Find where the given text appears and provide that cell's center as [x, y] coordinate. 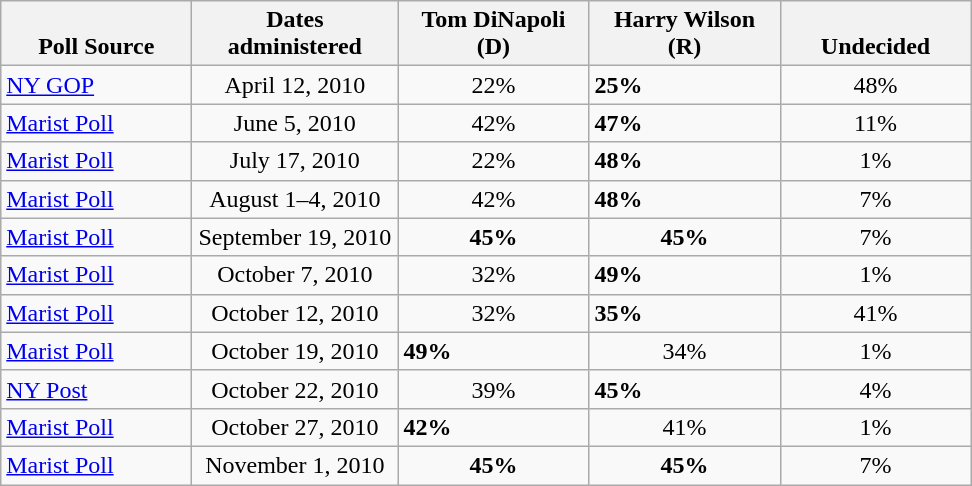
Dates administered [295, 34]
August 1–4, 2010 [295, 199]
Undecided [876, 34]
October 7, 2010 [295, 275]
39% [494, 389]
October 22, 2010 [295, 389]
11% [876, 123]
34% [684, 351]
November 1, 2010 [295, 465]
25% [684, 85]
Harry Wilson (R) [684, 34]
April 12, 2010 [295, 85]
47% [684, 123]
Tom DiNapoli (D) [494, 34]
June 5, 2010 [295, 123]
NY Post [96, 389]
4% [876, 389]
September 19, 2010 [295, 237]
October 12, 2010 [295, 313]
July 17, 2010 [295, 161]
October 19, 2010 [295, 351]
NY GOP [96, 85]
October 27, 2010 [295, 427]
Poll Source [96, 34]
35% [684, 313]
